For the text-containing cell, return its midpoint in [X, Y] coordinate format. 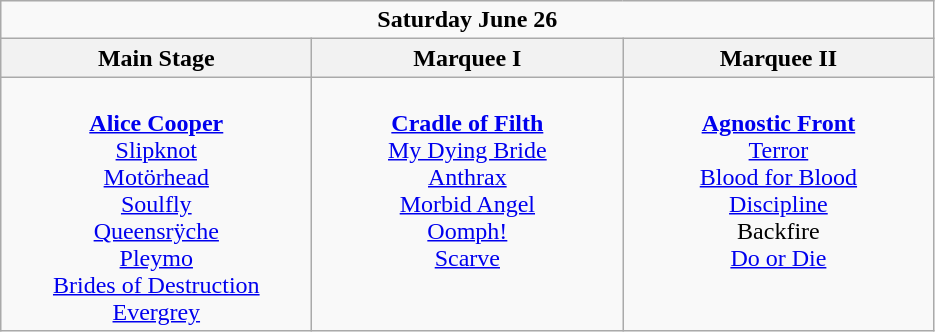
Main Stage [156, 58]
Marquee II [778, 58]
Agnostic Front Terror Blood for Blood Discipline Backfire Do or Die [778, 204]
Cradle of Filth My Dying Bride Anthrax Morbid Angel Oomph! Scarve [468, 204]
Alice Cooper Slipknot Motörhead Soulfly Queensrÿche Pleymo Brides of Destruction Evergrey [156, 204]
Marquee I [468, 58]
Saturday June 26 [468, 20]
